Detect which cell encompasses the target text, then output its [x, y] center coordinate. 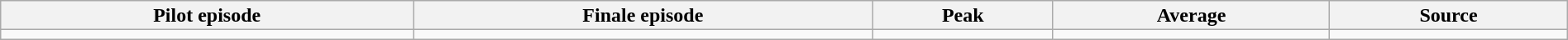
Finale episode [643, 15]
Peak [963, 15]
Average [1191, 15]
Pilot episode [207, 15]
Source [1449, 15]
